From the cell containing the given text, extract its center point as [X, Y] coordinate. 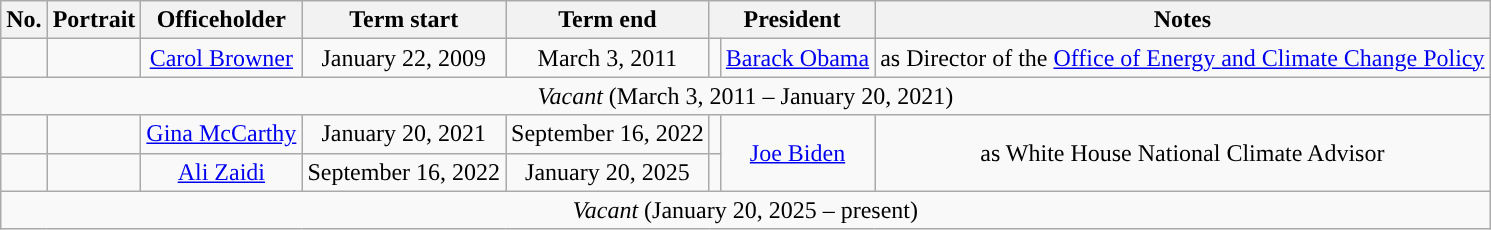
as White House National Climate Advisor [1182, 153]
Gina McCarthy [222, 134]
Term end [608, 20]
January 20, 2021 [404, 134]
Joe Biden [797, 153]
President [792, 20]
as Director of the Office of Energy and Climate Change Policy [1182, 58]
No. [24, 20]
Portrait [94, 20]
Barack Obama [797, 58]
Officeholder [222, 20]
Notes [1182, 20]
Vacant (March 3, 2011 – January 20, 2021) [746, 96]
Carol Browner [222, 58]
March 3, 2011 [608, 58]
January 22, 2009 [404, 58]
Vacant (January 20, 2025 – present) [746, 210]
Term start [404, 20]
Ali Zaidi [222, 172]
January 20, 2025 [608, 172]
